Provide the [x, y] coordinate of the cell's center where the given text is located.  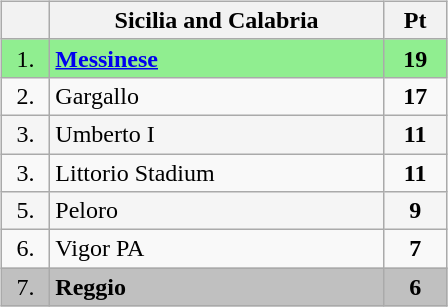
Gargallo [217, 96]
Littorio Stadium [217, 173]
6. [26, 249]
Reggio [217, 287]
5. [26, 211]
2. [26, 96]
Vigor PA [217, 249]
6 [415, 287]
9 [415, 211]
Umberto I [217, 134]
Sicilia and Calabria [217, 20]
Messinese [217, 58]
1. [26, 58]
Peloro [217, 211]
7 [415, 249]
17 [415, 96]
7. [26, 287]
Pt [415, 20]
19 [415, 58]
